For the text-containing cell, return its midpoint in [x, y] coordinate format. 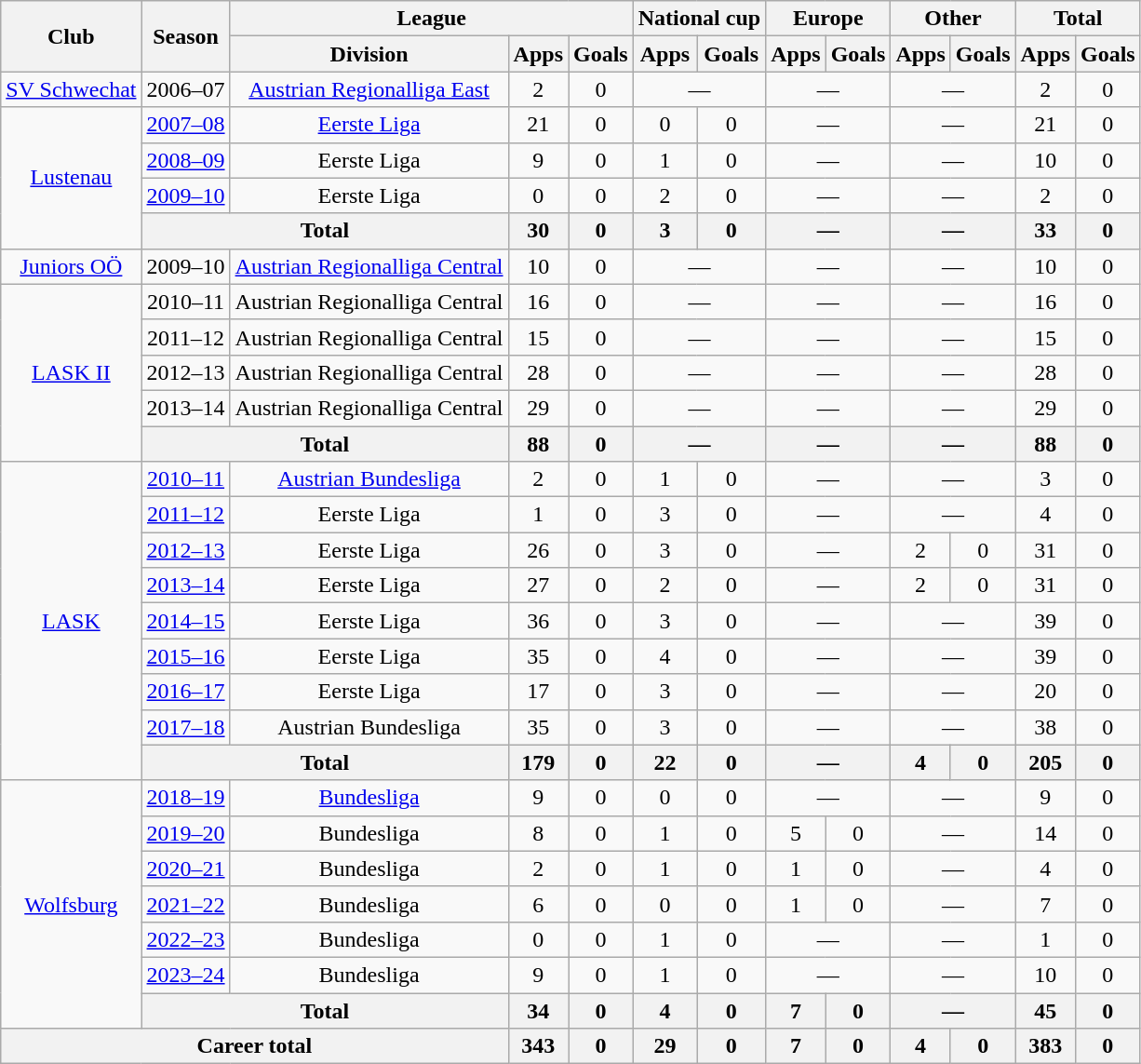
2007–08 [186, 125]
LASK [71, 622]
27 [538, 586]
45 [1045, 1010]
2016–17 [186, 692]
20 [1045, 692]
League [432, 19]
SV Schwechat [71, 89]
Lustenau [71, 178]
2008–09 [186, 160]
343 [538, 1046]
Club [71, 36]
Other [953, 19]
26 [538, 550]
Wolfsburg [71, 904]
National cup [699, 19]
33 [1045, 231]
2023–24 [186, 975]
38 [1045, 727]
36 [538, 621]
5 [796, 833]
LASK II [71, 372]
383 [1045, 1046]
22 [664, 762]
2014–15 [186, 621]
Career total [255, 1046]
30 [538, 231]
14 [1045, 833]
Season [186, 36]
Division [369, 54]
2017–18 [186, 727]
34 [538, 1010]
2006–07 [186, 89]
Austrian Regionalliga East [369, 89]
8 [538, 833]
2020–21 [186, 869]
6 [538, 904]
2021–22 [186, 904]
2015–16 [186, 656]
179 [538, 762]
205 [1045, 762]
17 [538, 692]
Europe [828, 19]
2018–19 [186, 798]
Juniors OÖ [71, 266]
2022–23 [186, 939]
2019–20 [186, 833]
